Provide the (x, y) coordinate of the cell's center where the given text is located.  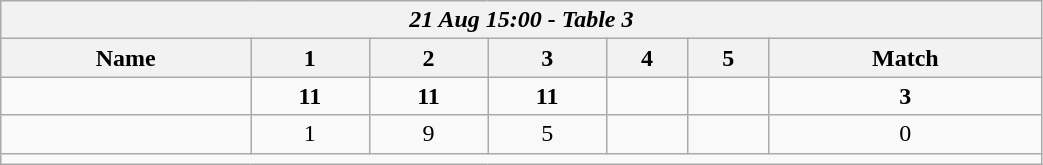
Name (126, 58)
4 (648, 58)
0 (906, 134)
21 Aug 15:00 - Table 3 (522, 20)
2 (428, 58)
9 (428, 134)
Match (906, 58)
